Find where the given text appears and provide that cell's center as (x, y) coordinate. 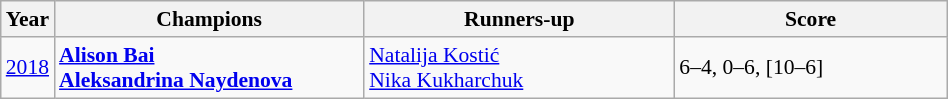
2018 (28, 68)
Natalija Kostić Nika Kukharchuk (519, 68)
Runners-up (519, 19)
Year (28, 19)
Alison Bai Aleksandrina Naydenova (209, 68)
6–4, 0–6, [10–6] (810, 68)
Champions (209, 19)
Score (810, 19)
